Output the [X, Y] coordinate of the center of the cell containing the given text.  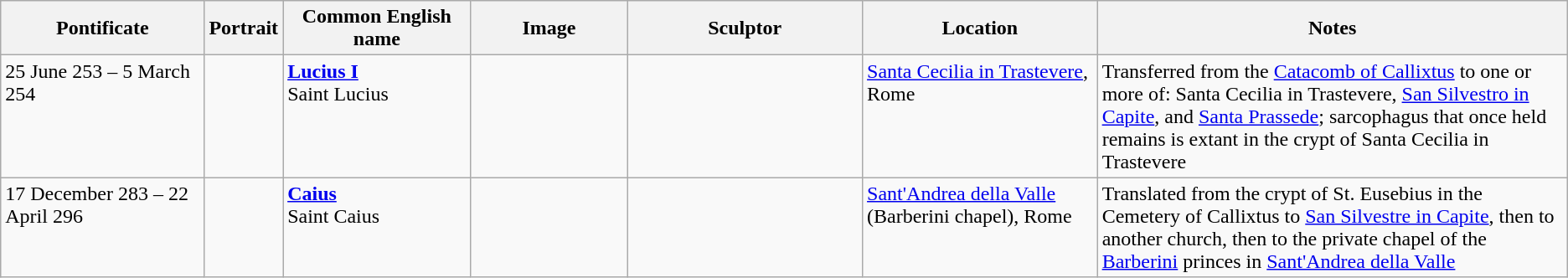
Image [549, 28]
Notes [1332, 28]
Lucius ISaint Lucius [377, 116]
Common English name [377, 28]
Sculptor [745, 28]
Sant'Andrea della Valle (Barberini chapel), Rome [980, 228]
CaiusSaint Caius [377, 228]
Portrait [244, 28]
Pontificate [102, 28]
Location [980, 28]
25 June 253 – 5 March 254 [102, 116]
17 December 283 – 22 April 296 [102, 228]
Santa Cecilia in Trastevere, Rome [980, 116]
